Scan for the cell matching the given text and deliver its (x, y) coordinate at center. 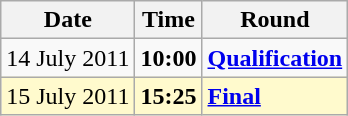
15:25 (168, 96)
15 July 2011 (68, 96)
Time (168, 20)
Date (68, 20)
10:00 (168, 58)
14 July 2011 (68, 58)
Qualification (275, 58)
Round (275, 20)
Final (275, 96)
